Extract the [X, Y] coordinate from the center of the cell holding the provided text.  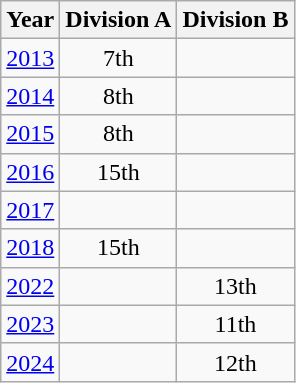
2022 [30, 286]
12th [236, 362]
Division A [118, 20]
7th [118, 58]
2016 [30, 172]
2015 [30, 134]
13th [236, 286]
2014 [30, 96]
2024 [30, 362]
11th [236, 324]
2013 [30, 58]
Year [30, 20]
Division B [236, 20]
2017 [30, 210]
2023 [30, 324]
2018 [30, 248]
